Detect which cell encompasses the target text, then output its [x, y] center coordinate. 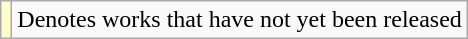
Denotes works that have not yet been released [240, 20]
